Determine the [x, y] coordinate at the center of the cell enclosing the given text.  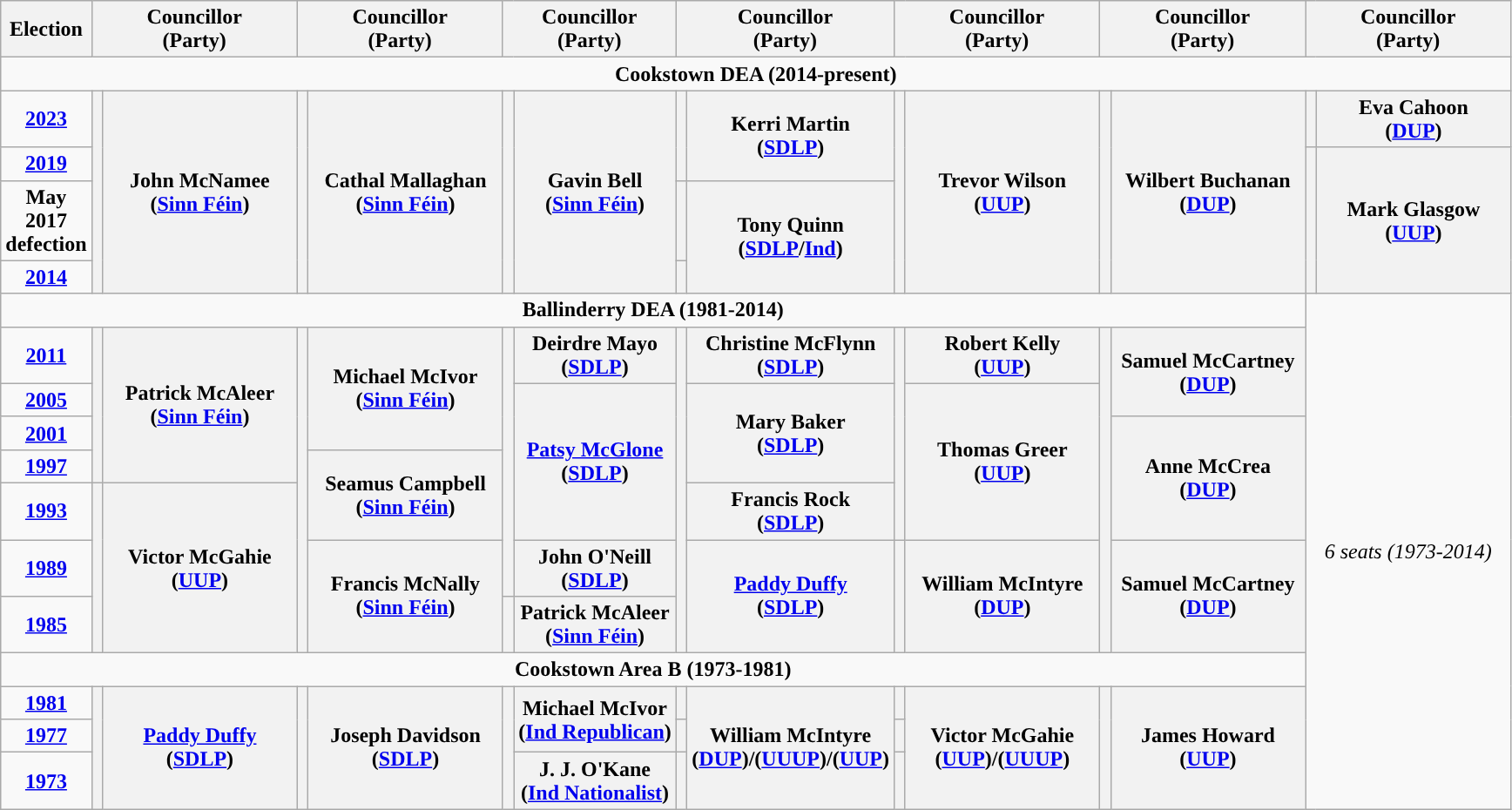
William McIntyre(DUP)/(UUUP)/(UUP) [791, 747]
Christine McFlynn(SDLP) [791, 355]
Deirdre Mayo(SDLP) [595, 355]
Gavin Bell(Sinn Féin) [595, 192]
John O'Neill(SDLP) [595, 568]
John McNamee(Sinn Féin) [200, 192]
Mark Glasgow(UUP) [1414, 220]
2019 [46, 164]
2011 [46, 355]
Joseph Davidson(SDLP) [406, 747]
Michael McIvor(Sinn Féin) [406, 388]
2023 [46, 118]
2005 [46, 400]
Wilbert Buchanan(DUP) [1208, 192]
Cookstown DEA (2014-present) [756, 74]
1977 [46, 736]
Cathal Mallaghan(Sinn Féin) [406, 192]
1997 [46, 466]
Thomas Greer(UUP) [1002, 462]
Patsy McGlone(SDLP) [595, 462]
Kerri Martin(SDLP) [791, 136]
1993 [46, 510]
Michael McIvor(Ind Republican) [595, 719]
William McIntyre(DUP) [1002, 597]
Trevor Wilson(UUP) [1002, 192]
Election [46, 30]
Eva Cahoon(DUP) [1414, 118]
Seamus Campbell(Sinn Féin) [406, 495]
Tony Quinn(SDLP/Ind) [791, 237]
1985 [46, 625]
Robert Kelly(UUP) [1002, 355]
Ballinderry DEA (1981-2014) [653, 310]
6 seats (1973-2014) [1408, 551]
May 2017 defection [46, 220]
J. J. O'Kane(Ind Nationalist) [595, 780]
James Howard(UUP) [1208, 747]
Anne McCrea(DUP) [1208, 477]
Cookstown Area B (1973-1981) [653, 670]
Victor McGahie(UUP) [200, 568]
Mary Baker(SDLP) [791, 433]
Francis Rock(SDLP) [791, 510]
2014 [46, 277]
1989 [46, 568]
1981 [46, 703]
Victor McGahie(UUP)/(UUUP) [1002, 747]
1973 [46, 780]
Francis McNally(Sinn Féin) [406, 597]
2001 [46, 433]
